Search for the cell housing the specified text and yield its (x, y) center coordinate. 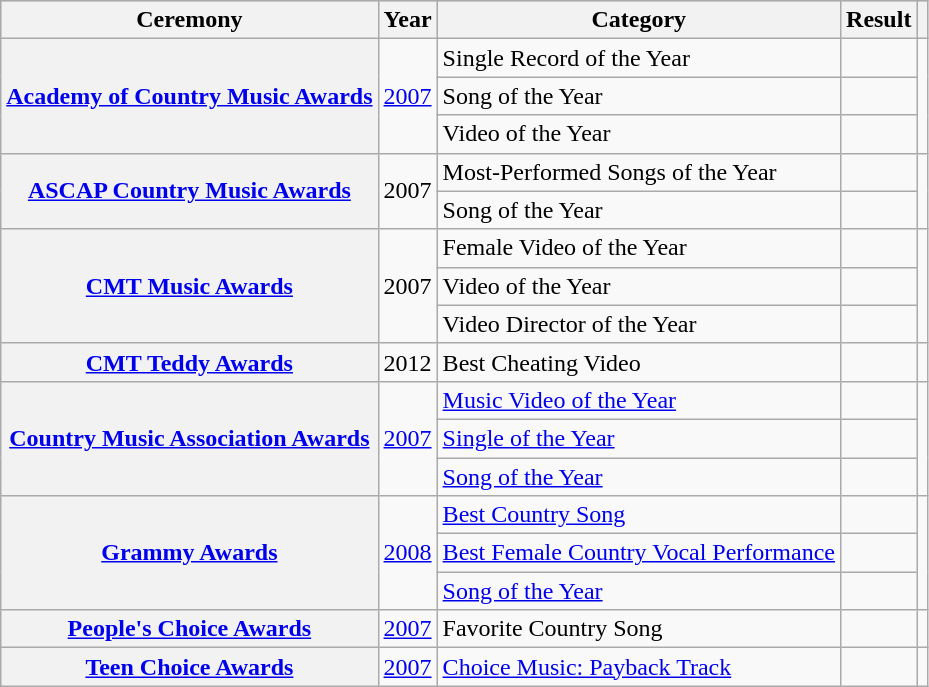
Single of the Year (638, 438)
CMT Music Awards (190, 286)
2012 (408, 362)
People's Choice Awards (190, 629)
Year (408, 20)
Category (638, 20)
2008 (408, 553)
ASCAP Country Music Awards (190, 191)
Grammy Awards (190, 553)
Single Record of the Year (638, 58)
Ceremony (190, 20)
Female Video of the Year (638, 248)
Result (879, 20)
Video Director of the Year (638, 324)
Choice Music: Payback Track (638, 667)
Academy of Country Music Awards (190, 96)
CMT Teddy Awards (190, 362)
Music Video of the Year (638, 400)
Best Female Country Vocal Performance (638, 553)
Country Music Association Awards (190, 438)
Favorite Country Song (638, 629)
Best Country Song (638, 515)
Most-Performed Songs of the Year (638, 172)
Best Cheating Video (638, 362)
Teen Choice Awards (190, 667)
